Locate the cell with the specified text and output its [X, Y] center coordinate. 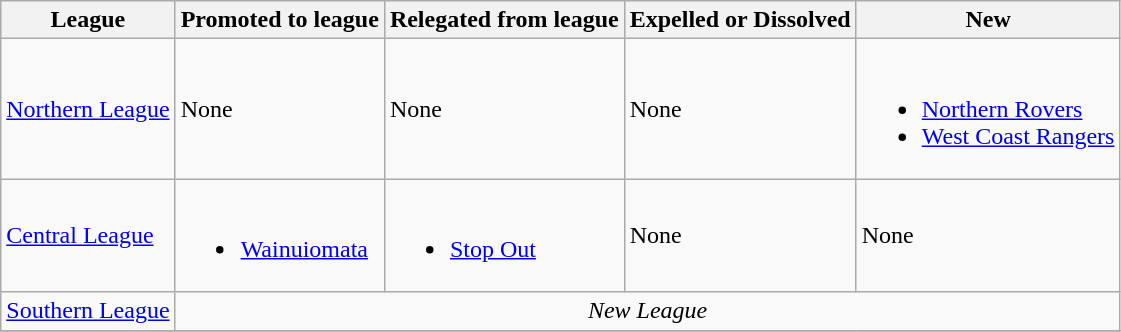
Expelled or Dissolved [740, 20]
League [88, 20]
Northern League [88, 109]
Central League [88, 236]
Promoted to league [280, 20]
Stop Out [504, 236]
Relegated from league [504, 20]
Southern League [88, 311]
Northern RoversWest Coast Rangers [988, 109]
New League [648, 311]
New [988, 20]
Wainuiomata [280, 236]
